Extract the [X, Y] coordinate from the center of the cell holding the provided text.  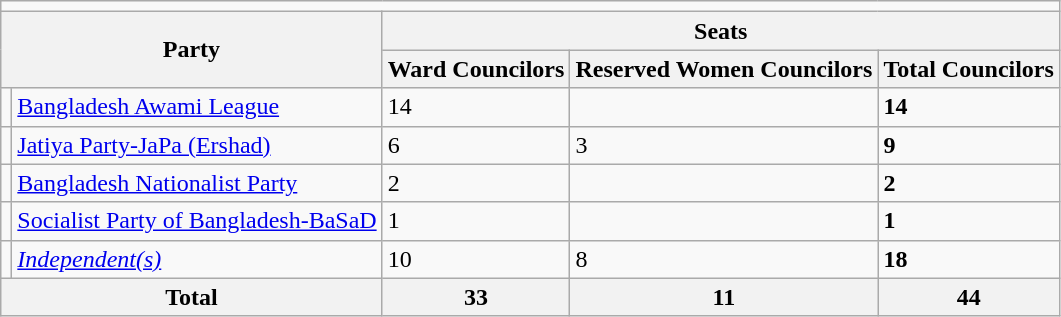
6 [476, 145]
10 [476, 259]
18 [969, 259]
33 [476, 297]
44 [969, 297]
3 [724, 145]
11 [724, 297]
Jatiya Party-JaPa (Ershad) [197, 145]
9 [969, 145]
Socialist Party of Bangladesh-BaSaD [197, 221]
Ward Councilors [476, 69]
Reserved Women Councilors [724, 69]
Total Councilors [969, 69]
Party [192, 50]
Seats [720, 31]
Bangladesh Nationalist Party [197, 183]
Total [192, 297]
Independent(s) [197, 259]
8 [724, 259]
Bangladesh Awami League [197, 107]
